Return (x, y) of the center of cell containing provided text 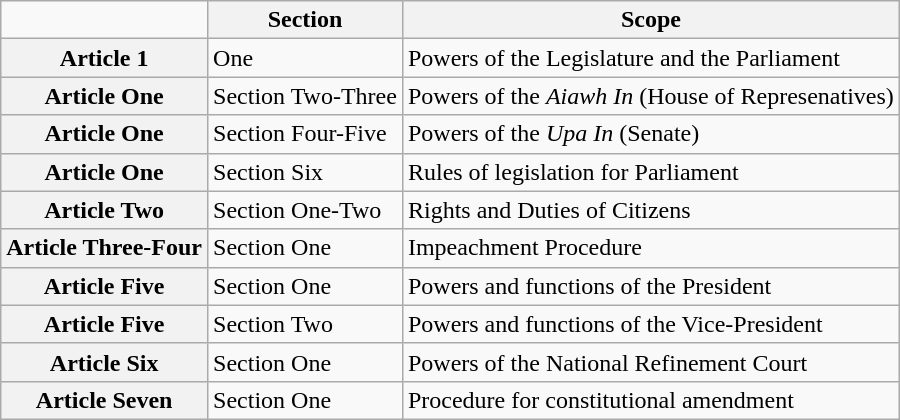
Article 1 (104, 58)
Article Seven (104, 400)
Section Two-Three (306, 96)
Section Six (306, 172)
Section Two (306, 324)
Section (306, 20)
Powers of the Aiawh In (House of Represenatives) (650, 96)
Powers of the Upa In (Senate) (650, 134)
Powers of the National Refinement Court (650, 362)
One (306, 58)
Procedure for constitutional amendment (650, 400)
Section One-Two (306, 210)
Article Six (104, 362)
Scope (650, 20)
Article Three-Four (104, 248)
Article Two (104, 210)
Section Four-Five (306, 134)
Powers and functions of the Vice-President (650, 324)
Impeachment Procedure (650, 248)
Rules of legislation for Parliament (650, 172)
Powers and functions of the President (650, 286)
Rights and Duties of Citizens (650, 210)
Powers of the Legislature and the Parliament (650, 58)
